Find where the given text appears and provide that cell's center as [X, Y] coordinate. 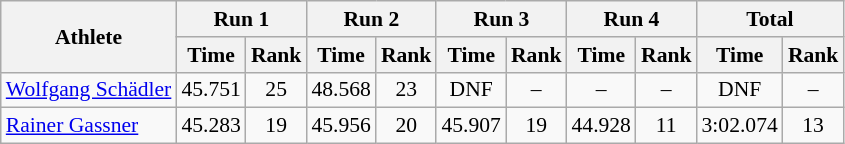
44.928 [600, 126]
23 [406, 90]
20 [406, 126]
Run 2 [371, 19]
45.956 [340, 126]
Run 1 [241, 19]
13 [814, 126]
25 [276, 90]
48.568 [340, 90]
45.283 [210, 126]
Total [770, 19]
11 [666, 126]
Run 4 [631, 19]
Wolfgang Schädler [89, 90]
45.907 [470, 126]
Rainer Gassner [89, 126]
Run 3 [501, 19]
45.751 [210, 90]
Athlete [89, 36]
3:02.074 [740, 126]
